Capture the cell that displays the provided text and extract its (X, Y) central coordinate. 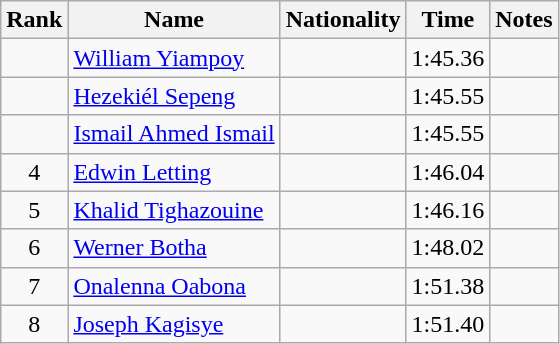
Ismail Ahmed Ismail (174, 134)
1:51.40 (448, 324)
Joseph Kagisye (174, 324)
Khalid Tighazouine (174, 210)
8 (34, 324)
7 (34, 286)
Hezekiél Sepeng (174, 96)
Notes (524, 20)
Onalenna Oabona (174, 286)
1:45.36 (448, 58)
6 (34, 248)
1:48.02 (448, 248)
Time (448, 20)
Werner Botha (174, 248)
William Yiampoy (174, 58)
1:51.38 (448, 286)
1:46.04 (448, 172)
4 (34, 172)
1:46.16 (448, 210)
5 (34, 210)
Name (174, 20)
Rank (34, 20)
Edwin Letting (174, 172)
Nationality (343, 20)
